Determine the [X, Y] coordinate at the center of the cell enclosing the given text.  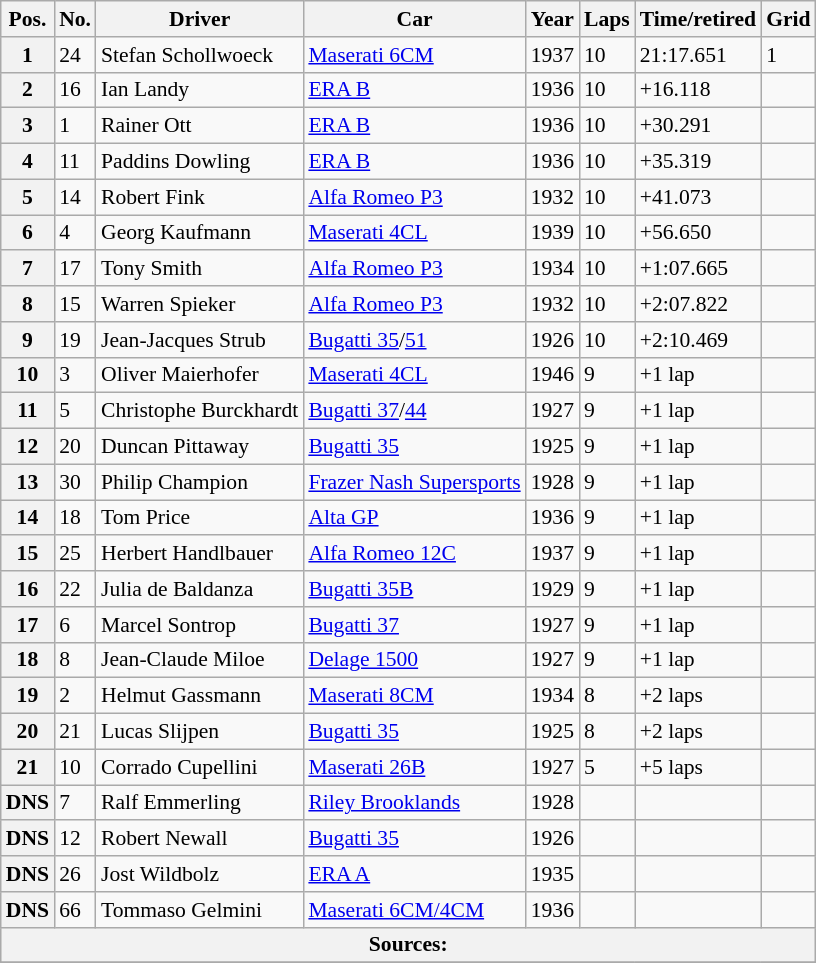
1946 [552, 375]
Ralf Emmerling [200, 803]
Riley Brooklands [414, 803]
Car [414, 19]
1935 [552, 874]
Ian Landy [200, 90]
Bugatti 37/44 [414, 411]
+2:07.822 [698, 304]
Alfa Romeo 12C [414, 554]
+35.319 [698, 162]
26 [75, 874]
+16.118 [698, 90]
Jean-Claude Miloe [200, 660]
Georg Kaufmann [200, 233]
Maserati 6CM [414, 55]
Maserati 6CM/4CM [414, 910]
Bugatti 35B [414, 589]
ERA A [414, 874]
Maserati 26B [414, 767]
24 [75, 55]
+2:10.469 [698, 340]
Warren Spieker [200, 304]
Tommaso Gelmini [200, 910]
Sources: [408, 945]
Alta GP [414, 518]
Time/retired [698, 19]
30 [75, 482]
+56.650 [698, 233]
Laps [607, 19]
Tony Smith [200, 269]
+30.291 [698, 126]
Oliver Maierhofer [200, 375]
Jean-Jacques Strub [200, 340]
Year [552, 19]
22 [75, 589]
Driver [200, 19]
Grid [788, 19]
Bugatti 37 [414, 625]
Frazer Nash Supersports [414, 482]
Lucas Slijpen [200, 732]
Robert Fink [200, 197]
+41.073 [698, 197]
1929 [552, 589]
No. [75, 19]
Marcel Sontrop [200, 625]
Jost Wildbolz [200, 874]
25 [75, 554]
Maserati 8CM [414, 696]
1939 [552, 233]
Corrado Cupellini [200, 767]
+5 laps [698, 767]
66 [75, 910]
Duncan Pittaway [200, 447]
21:17.651 [698, 55]
Christophe Burckhardt [200, 411]
Paddins Dowling [200, 162]
Robert Newall [200, 839]
Stefan Schollwoeck [200, 55]
Pos. [28, 19]
Philip Champion [200, 482]
Tom Price [200, 518]
Bugatti 35/51 [414, 340]
13 [28, 482]
Helmut Gassmann [200, 696]
Rainer Ott [200, 126]
Julia de Baldanza [200, 589]
Delage 1500 [414, 660]
Herbert Handlbauer [200, 554]
+1:07.665 [698, 269]
